Provide the [X, Y] coordinate of the cell's center where the given text is located.  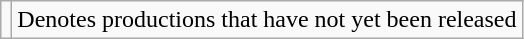
Denotes productions that have not yet been released [267, 20]
